Determine the [x, y] coordinate at the center of the cell enclosing the given text.  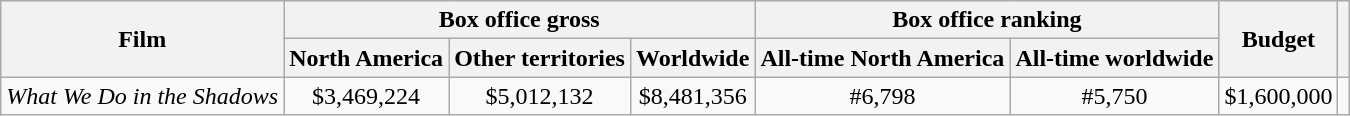
Box office gross [520, 20]
All-time North America [882, 58]
Other territories [540, 58]
Worldwide [692, 58]
$5,012,132 [540, 96]
Film [142, 39]
Budget [1278, 39]
$8,481,356 [692, 96]
$1,600,000 [1278, 96]
$3,469,224 [366, 96]
#5,750 [1114, 96]
North America [366, 58]
Box office ranking [987, 20]
All-time worldwide [1114, 58]
What We Do in the Shadows [142, 96]
#6,798 [882, 96]
